Detect which cell encompasses the target text, then output its (X, Y) center coordinate. 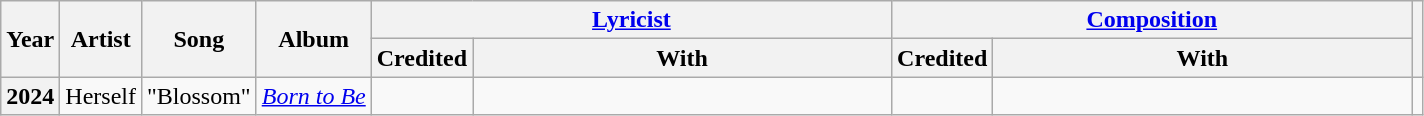
"Blossom" (200, 96)
Song (200, 39)
Year (30, 39)
Composition (1152, 20)
2024 (30, 96)
Born to Be (314, 96)
Herself (101, 96)
Lyricist (631, 20)
Album (314, 39)
Artist (101, 39)
